Detect which cell encompasses the target text, then output its (x, y) center coordinate. 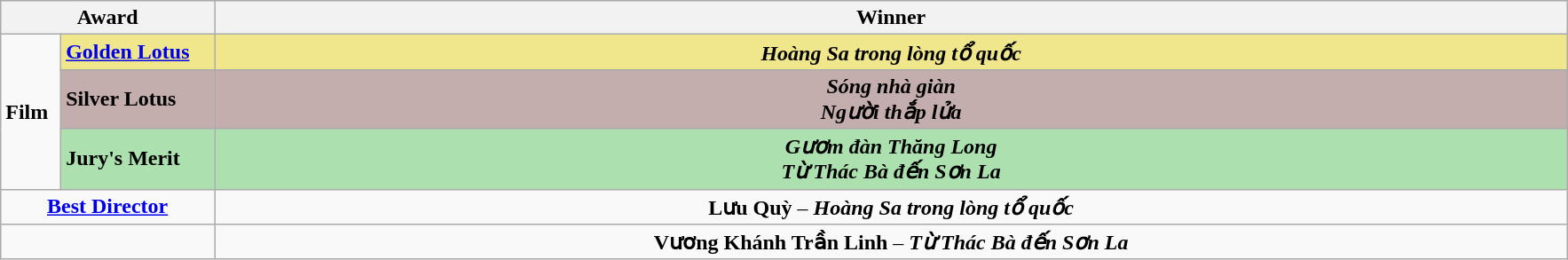
Sóng nhà giànNgười thắp lửa (891, 99)
Gươm đàn Thăng LongTừ Thác Bà đến Sơn La (891, 159)
Jury's Merit (138, 159)
Vương Khánh Trần Linh – Từ Thác Bà đến Sơn La (891, 242)
Best Director (108, 207)
Lưu Quỳ – Hoàng Sa trong lòng tổ quốc (891, 207)
Film (31, 112)
Silver Lotus (138, 99)
Golden Lotus (138, 52)
Winner (891, 18)
Hoàng Sa trong lòng tổ quốc (891, 52)
Award (108, 18)
